Scan for the cell matching the given text and deliver its (X, Y) coordinate at center. 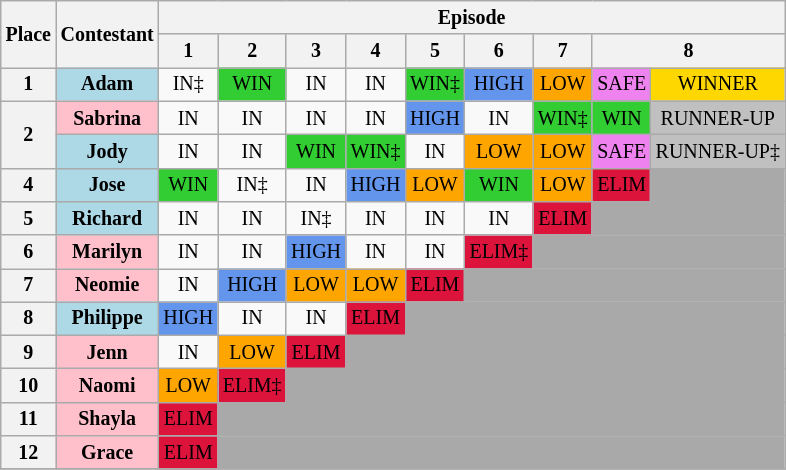
Jenn (108, 352)
WINNER (718, 84)
Adam (108, 84)
Place (28, 34)
3 (316, 52)
RUNNER-UP (718, 118)
Contestant (108, 34)
RUNNER-UP‡ (718, 152)
Philippe (108, 318)
Jose (108, 184)
Richard (108, 218)
9 (28, 352)
Jody (108, 152)
Sabrina (108, 118)
10 (28, 386)
Neomie (108, 286)
12 (28, 452)
Episode (472, 18)
Marilyn (108, 252)
Shayla (108, 420)
Naomi (108, 386)
11 (28, 420)
Grace (108, 452)
